Find where the given text appears and provide that cell's center as [x, y] coordinate. 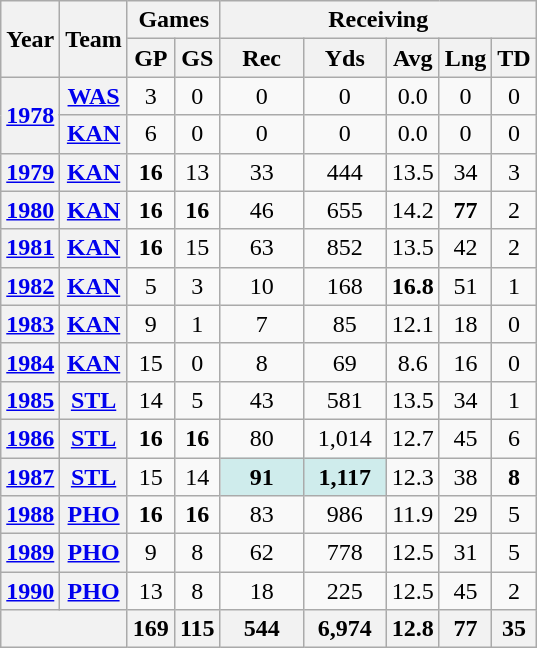
GP [150, 58]
WAS [94, 96]
1980 [30, 210]
80 [262, 438]
16.8 [412, 286]
6,974 [344, 629]
7 [262, 324]
43 [262, 400]
Avg [412, 58]
168 [344, 286]
1982 [30, 286]
Games [174, 20]
62 [262, 553]
35 [514, 629]
85 [344, 324]
1990 [30, 591]
Team [94, 39]
51 [465, 286]
1988 [30, 515]
1979 [30, 172]
1978 [30, 115]
29 [465, 515]
91 [262, 477]
12.7 [412, 438]
14.2 [412, 210]
655 [344, 210]
42 [465, 248]
Receiving [378, 20]
225 [344, 591]
544 [262, 629]
778 [344, 553]
Lng [465, 58]
852 [344, 248]
1,014 [344, 438]
12.3 [412, 477]
46 [262, 210]
581 [344, 400]
TD [514, 58]
115 [197, 629]
1989 [30, 553]
444 [344, 172]
1983 [30, 324]
38 [465, 477]
12.8 [412, 629]
63 [262, 248]
11.9 [412, 515]
69 [344, 362]
169 [150, 629]
1986 [30, 438]
31 [465, 553]
83 [262, 515]
12.1 [412, 324]
Year [30, 39]
1985 [30, 400]
Rec [262, 58]
1,117 [344, 477]
10 [262, 286]
33 [262, 172]
1987 [30, 477]
GS [197, 58]
Yds [344, 58]
8.6 [412, 362]
1984 [30, 362]
1981 [30, 248]
986 [344, 515]
